Capture the cell that displays the provided text and extract its [x, y] central coordinate. 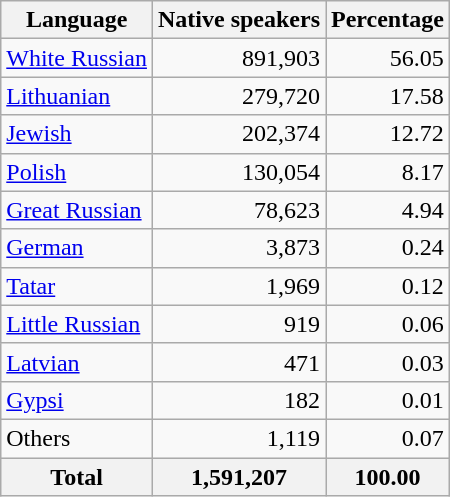
Jewish [77, 134]
Latvian [77, 362]
German [77, 248]
Gypsi [77, 400]
12.72 [388, 134]
891,903 [238, 58]
202,374 [238, 134]
Great Russian [77, 210]
0.12 [388, 286]
Native speakers [238, 20]
182 [238, 400]
919 [238, 324]
Percentage [388, 20]
0.07 [388, 438]
Total [77, 477]
Others [77, 438]
1,969 [238, 286]
100.00 [388, 477]
279,720 [238, 96]
Tatar [77, 286]
78,623 [238, 210]
56.05 [388, 58]
1,591,207 [238, 477]
0.24 [388, 248]
White Russian [77, 58]
471 [238, 362]
8.17 [388, 172]
0.03 [388, 362]
0.06 [388, 324]
Little Russian [77, 324]
3,873 [238, 248]
17.58 [388, 96]
Lithuanian [77, 96]
Language [77, 20]
1,119 [238, 438]
Polish [77, 172]
130,054 [238, 172]
0.01 [388, 400]
4.94 [388, 210]
